For the text-containing cell, return its midpoint in [X, Y] coordinate format. 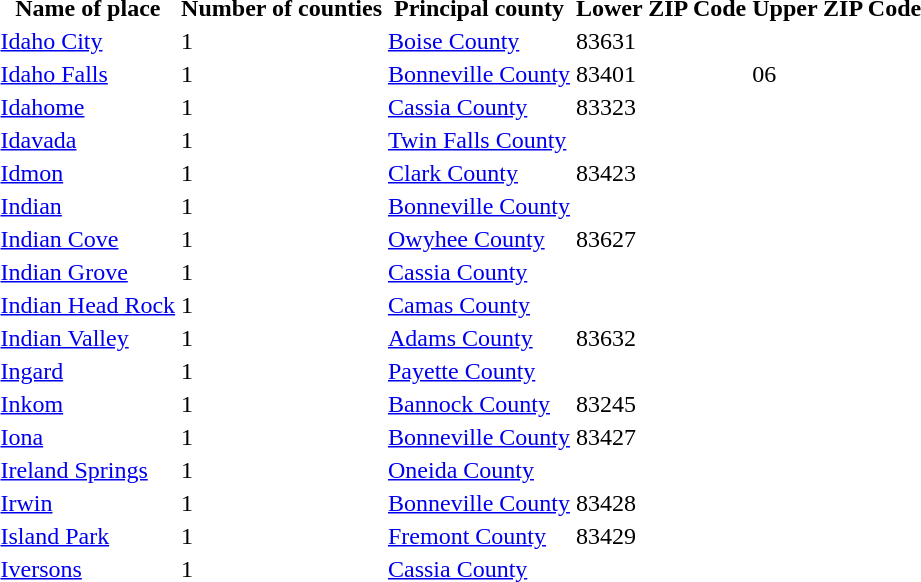
83423 [660, 173]
Oneida County [478, 470]
Twin Falls County [478, 140]
83632 [660, 338]
83429 [660, 536]
83428 [660, 503]
83401 [660, 74]
Adams County [478, 338]
83427 [660, 437]
83323 [660, 107]
Clark County [478, 173]
Camas County [478, 305]
Bannock County [478, 404]
83245 [660, 404]
Payette County [478, 371]
Boise County [478, 41]
Fremont County [478, 536]
83631 [660, 41]
Owyhee County [478, 239]
83627 [660, 239]
